Identify which cell holds the provided text, then report its (x, y) central coordinate. 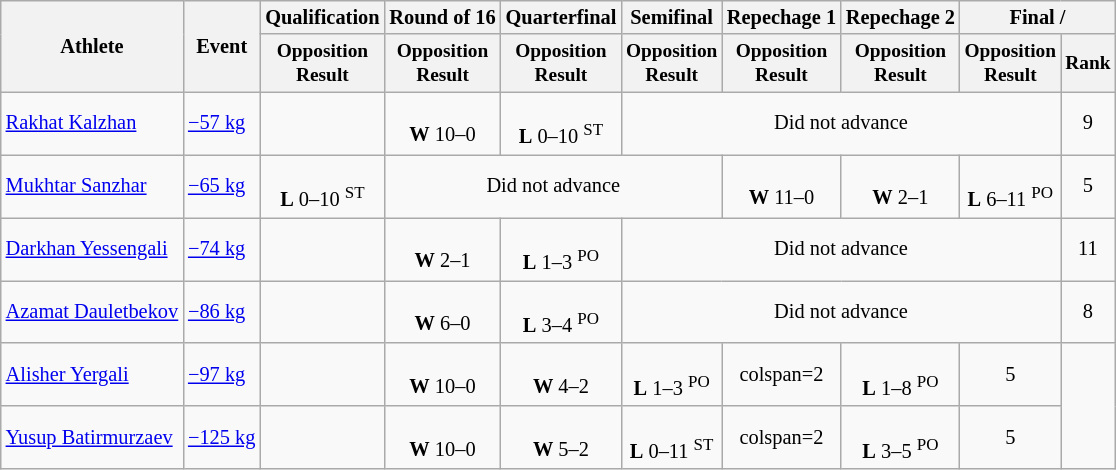
Yusup Batirmurzaev (92, 438)
W 6–0 (442, 312)
Quarterfinal (562, 17)
−97 kg (222, 374)
Rakhat Kalzhan (92, 122)
L 0–11 ST (672, 438)
Repechage 2 (900, 17)
8 (1088, 312)
Azamat Dauletbekov (92, 312)
Alisher Yergali (92, 374)
11 (1088, 248)
L 3–5 PO (900, 438)
Darkhan Yessengali (92, 248)
−86 kg (222, 312)
Round of 16 (442, 17)
9 (1088, 122)
Qualification (322, 17)
−57 kg (222, 122)
Repechage 1 (782, 17)
W 4–2 (562, 374)
Semifinal (672, 17)
L 6–11 PO (1010, 186)
−74 kg (222, 248)
W 11–0 (782, 186)
Mukhtar Sanzhar (92, 186)
Final / (1038, 17)
Athlete (92, 46)
−125 kg (222, 438)
L 1–8 PO (900, 374)
Rank (1088, 62)
L 3–4 PO (562, 312)
Event (222, 46)
−65 kg (222, 186)
W 5–2 (562, 438)
